Search for the cell housing the specified text and yield its (x, y) center coordinate. 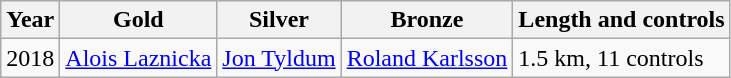
1.5 km, 11 controls (622, 58)
Silver (279, 20)
Roland Karlsson (427, 58)
Length and controls (622, 20)
2018 (30, 58)
Alois Laznicka (138, 58)
Gold (138, 20)
Year (30, 20)
Bronze (427, 20)
Jon Tyldum (279, 58)
